Search for the cell housing the specified text and yield its (x, y) center coordinate. 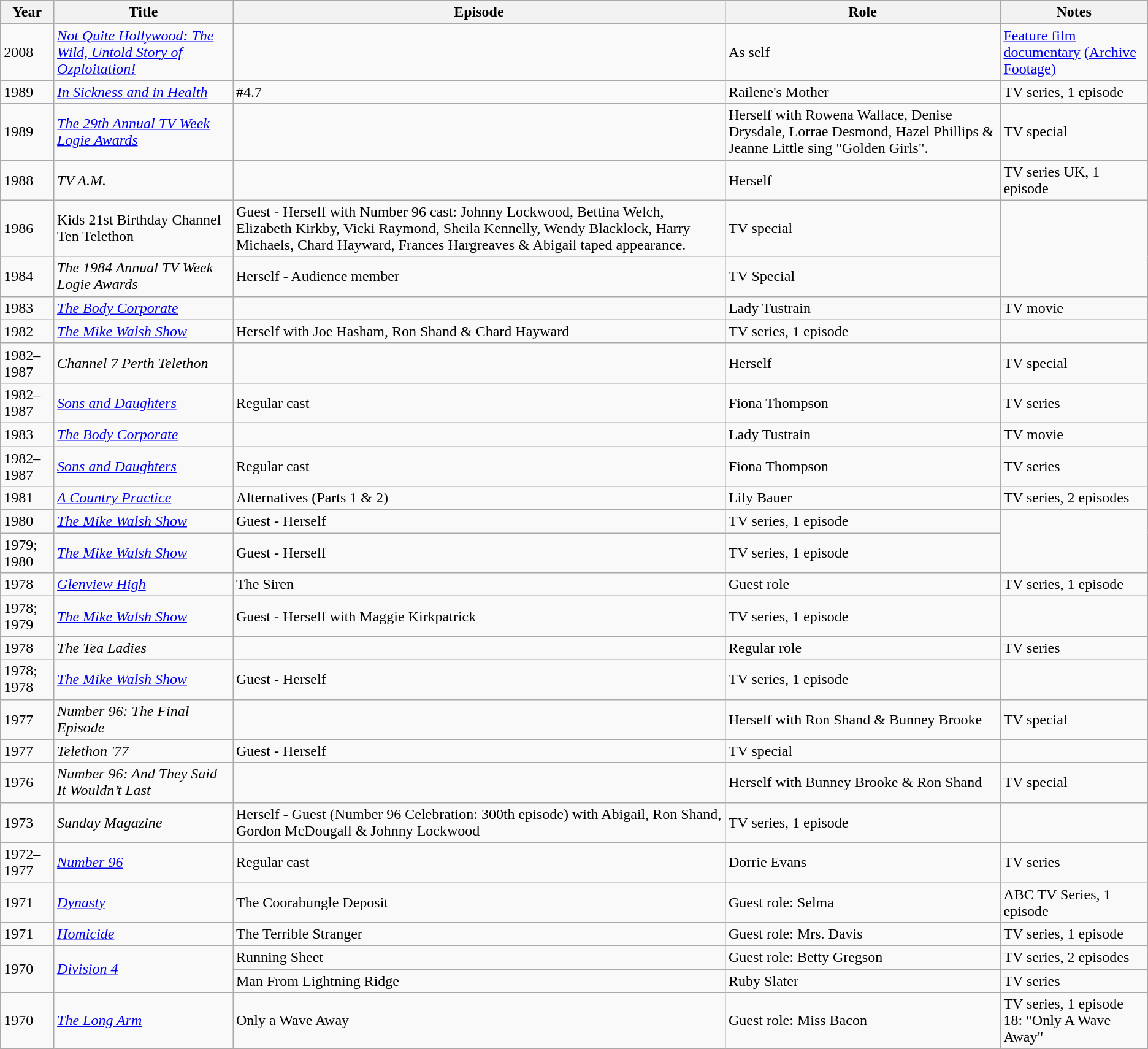
1978; 1979 (27, 616)
Dorrie Evans (862, 863)
Notes (1074, 12)
Herself with Joe Hasham, Ron Shand & Chard Hayward (480, 331)
#4.7 (480, 92)
Lily Bauer (862, 498)
Feature film documentary (Archive Footage) (1074, 52)
1979; 1980 (27, 553)
Number 96: And They Said It Wouldn’t Last (143, 783)
Number 96: The Final Episode (143, 719)
Herself with Bunney Brooke & Ron Shand (862, 783)
The Siren (480, 585)
Episode (480, 12)
The 1984 Annual TV Week Logie Awards (143, 276)
Guest role: Betty Gregson (862, 957)
Guest role: Mrs. Davis (862, 934)
1980 (27, 521)
Herself with Ron Shand & Bunney Brooke (862, 719)
1978; 1978 (27, 680)
Alternatives (Parts 1 & 2) (480, 498)
In Sickness and in Health (143, 92)
Guest role: Miss Bacon (862, 1021)
Number 96 (143, 863)
Only a Wave Away (480, 1021)
1973 (27, 822)
TV series, 1 episode 18: "Only A Wave Away" (1074, 1021)
1986 (27, 228)
Kids 21st Birthday Channel Ten Telethon (143, 228)
1988 (27, 180)
Herself - Audience member (480, 276)
Dynasty (143, 902)
TV series UK, 1 episode (1074, 180)
TV Special (862, 276)
Guest - Herself with Maggie Kirkpatrick (480, 616)
A Country Practice (143, 498)
TV A.M. (143, 180)
The Long Arm (143, 1021)
The Coorabungle Deposit (480, 902)
Glenview High (143, 585)
Running Sheet (480, 957)
Man From Lightning Ridge (480, 981)
Railene's Mother (862, 92)
Homicide (143, 934)
Sunday Magazine (143, 822)
1984 (27, 276)
Regular role (862, 648)
Title (143, 12)
1972–1977 (27, 863)
1982 (27, 331)
1981 (27, 498)
1976 (27, 783)
As self (862, 52)
Telethon '77 (143, 751)
Guest role: Selma (862, 902)
Year (27, 12)
Guest role (862, 585)
Channel 7 Perth Telethon (143, 363)
Division 4 (143, 969)
Not Quite Hollywood: The Wild, Untold Story of Ozploitation! (143, 52)
The Tea Ladies (143, 648)
The 29th Annual TV Week Logie Awards (143, 132)
Herself - Guest (Number 96 Celebration: 300th episode) with Abigail, Ron Shand, Gordon McDougall & Johnny Lockwood (480, 822)
2008 (27, 52)
Herself with Rowena Wallace, Denise Drysdale, Lorrae Desmond, Hazel Phillips & Jeanne Little sing "Golden Girls". (862, 132)
Role (862, 12)
The Terrible Stranger (480, 934)
Ruby Slater (862, 981)
ABC TV Series, 1 episode (1074, 902)
